Return (x, y) of the center of cell containing provided text 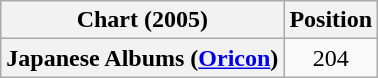
204 (331, 58)
Position (331, 20)
Chart (2005) (142, 20)
Japanese Albums (Oricon) (142, 58)
